Extract the (X, Y) coordinate from the center of the cell holding the provided text.  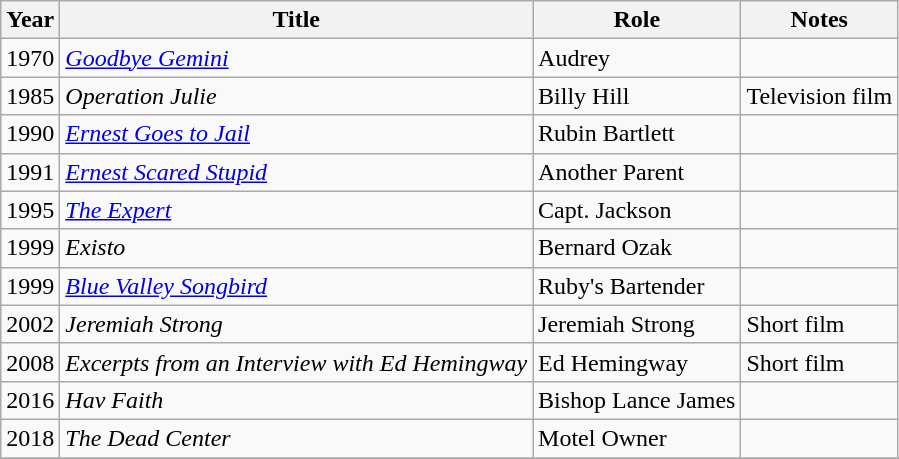
Operation Julie (296, 96)
The Dead Center (296, 438)
1985 (30, 96)
Audrey (637, 58)
The Expert (296, 210)
Ernest Scared Stupid (296, 172)
Year (30, 20)
Another Parent (637, 172)
1990 (30, 134)
Rubin Bartlett (637, 134)
Ernest Goes to Jail (296, 134)
2016 (30, 400)
2018 (30, 438)
2002 (30, 324)
Notes (820, 20)
Motel Owner (637, 438)
2008 (30, 362)
1995 (30, 210)
Ed Hemingway (637, 362)
Bernard Ozak (637, 248)
Blue Valley Songbird (296, 286)
1970 (30, 58)
1991 (30, 172)
Role (637, 20)
Excerpts from an Interview with Ed Hemingway (296, 362)
Title (296, 20)
Existo (296, 248)
Billy Hill (637, 96)
Goodbye Gemini (296, 58)
Capt. Jackson (637, 210)
Bishop Lance James (637, 400)
Hav Faith (296, 400)
Television film (820, 96)
Ruby's Bartender (637, 286)
